Provide the (X, Y) coordinate of the cell's center where the given text is located.  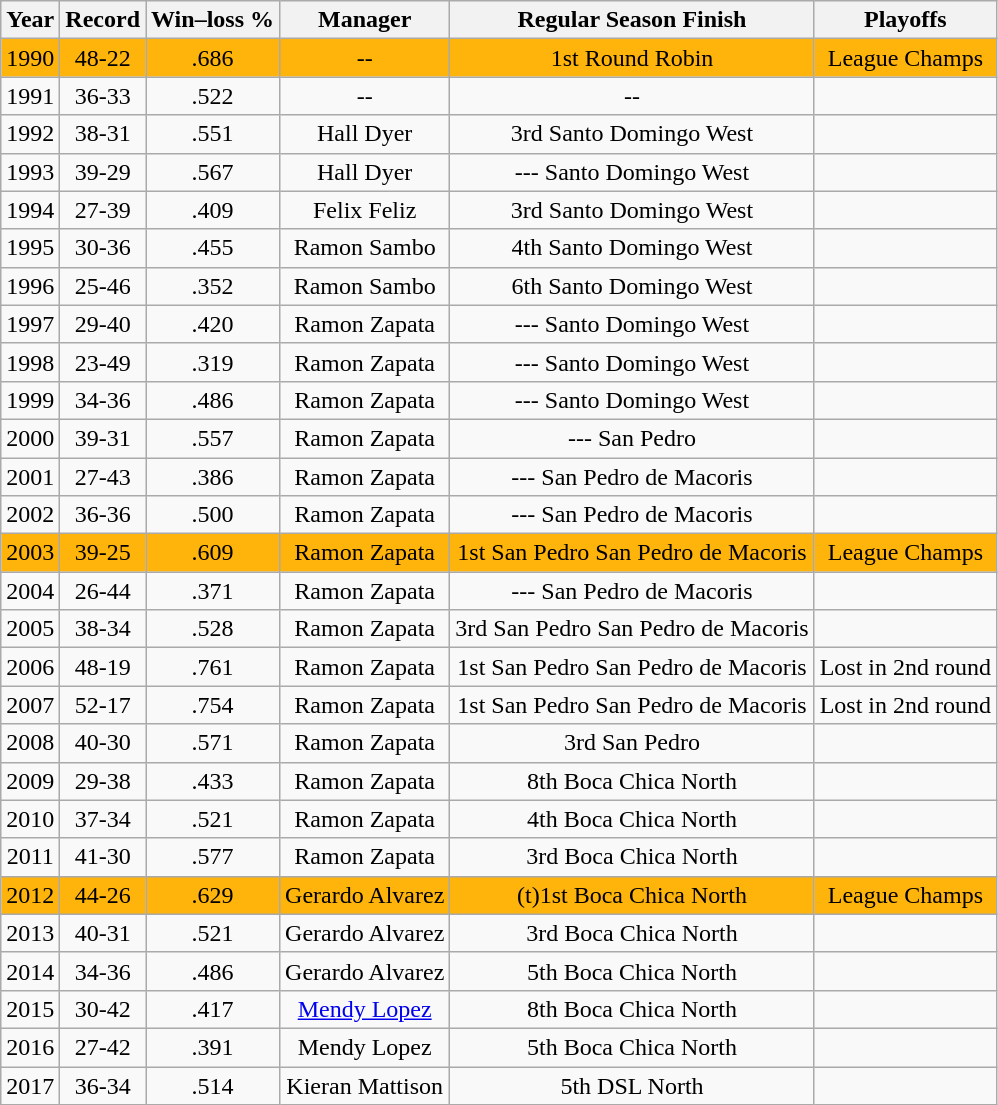
Regular Season Finish (632, 20)
2008 (30, 743)
Felix Feliz (365, 210)
6th Santo Domingo West (632, 286)
Record (103, 20)
Kieran Mattison (365, 1085)
.409 (213, 210)
.433 (213, 781)
37-34 (103, 819)
.391 (213, 1047)
40-31 (103, 933)
1990 (30, 58)
30-36 (103, 248)
1992 (30, 134)
.319 (213, 362)
41-30 (103, 857)
.761 (213, 667)
.686 (213, 58)
4th Boca Chica North (632, 819)
1996 (30, 286)
1995 (30, 248)
.500 (213, 515)
2006 (30, 667)
2003 (30, 553)
2009 (30, 781)
38-31 (103, 134)
1997 (30, 324)
27-42 (103, 1047)
23-49 (103, 362)
4th Santo Domingo West (632, 248)
40-30 (103, 743)
Playoffs (905, 20)
26-44 (103, 591)
36-34 (103, 1085)
25-46 (103, 286)
(t)1st Boca Chica North (632, 895)
1999 (30, 400)
.455 (213, 248)
2016 (30, 1047)
2015 (30, 1009)
5th DSL North (632, 1085)
Manager (365, 20)
29-40 (103, 324)
44-26 (103, 895)
Year (30, 20)
30-42 (103, 1009)
39-25 (103, 553)
3rd San Pedro San Pedro de Macoris (632, 629)
.551 (213, 134)
.567 (213, 172)
2007 (30, 705)
29-38 (103, 781)
2017 (30, 1085)
.514 (213, 1085)
2010 (30, 819)
.417 (213, 1009)
38-34 (103, 629)
.528 (213, 629)
48-22 (103, 58)
27-43 (103, 477)
.420 (213, 324)
2005 (30, 629)
1993 (30, 172)
2000 (30, 438)
.571 (213, 743)
39-31 (103, 438)
.754 (213, 705)
.522 (213, 96)
39-29 (103, 172)
48-19 (103, 667)
1998 (30, 362)
.352 (213, 286)
.609 (213, 553)
.386 (213, 477)
Win–loss % (213, 20)
2001 (30, 477)
.557 (213, 438)
36-36 (103, 515)
.577 (213, 857)
52-17 (103, 705)
.371 (213, 591)
2002 (30, 515)
36-33 (103, 96)
1st Round Robin (632, 58)
--- San Pedro (632, 438)
1994 (30, 210)
1991 (30, 96)
2011 (30, 857)
2012 (30, 895)
.629 (213, 895)
27-39 (103, 210)
3rd San Pedro (632, 743)
2013 (30, 933)
2004 (30, 591)
2014 (30, 971)
